Find where the given text appears and provide that cell's center as [x, y] coordinate. 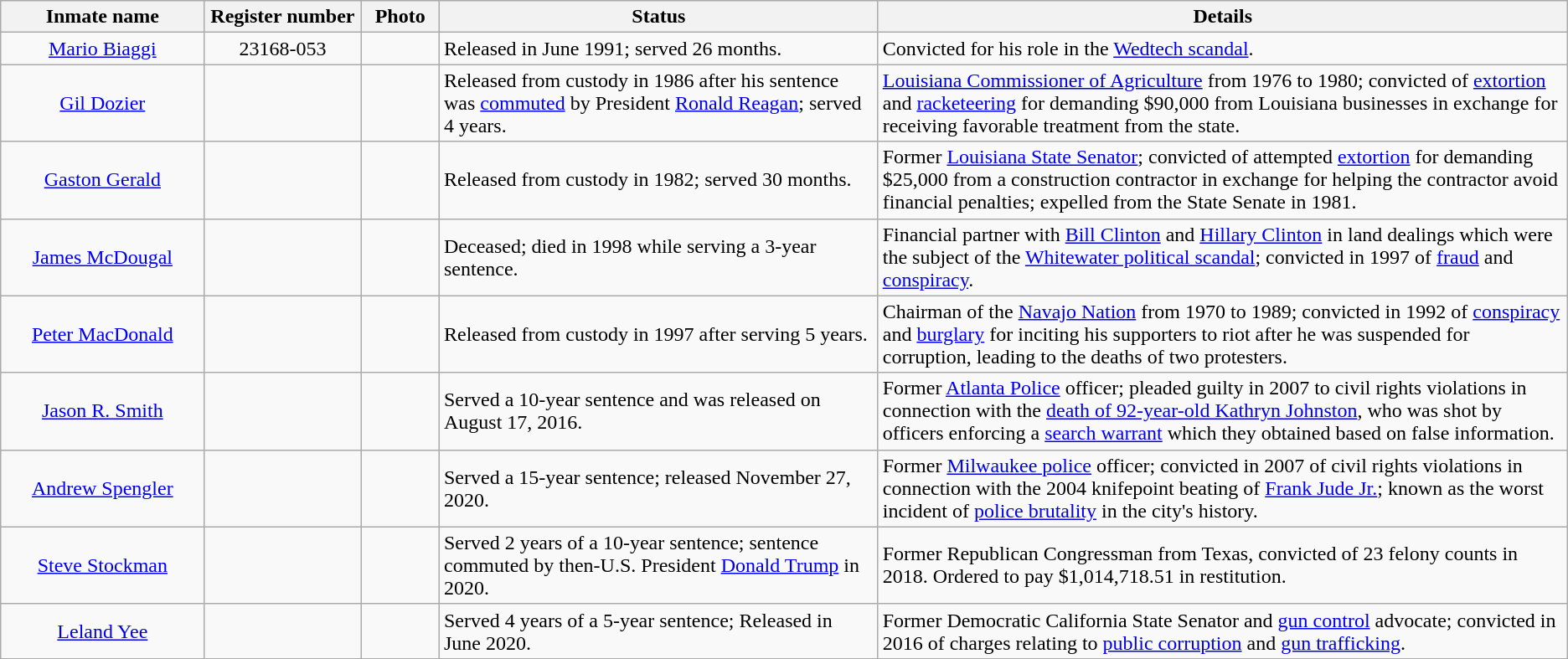
Convicted for his role in the Wedtech scandal. [1223, 49]
James McDougal [102, 257]
Served a 15-year sentence; released November 27, 2020. [658, 488]
Jason R. Smith [102, 411]
Released from custody in 1986 after his sentence was commuted by President Ronald Reagan; served 4 years. [658, 103]
Steve Stockman [102, 565]
Served 4 years of a 5-year sentence; Released in June 2020. [658, 631]
Gil Dozier [102, 103]
Status [658, 17]
Served 2 years of a 10-year sentence; sentence commuted by then-U.S. President Donald Trump in 2020. [658, 565]
Released from custody in 1997 after serving 5 years. [658, 334]
Served a 10-year sentence and was released on August 17, 2016. [658, 411]
Released from custody in 1982; served 30 months. [658, 180]
Mario Biaggi [102, 49]
Details [1223, 17]
23168-053 [283, 49]
Released in June 1991; served 26 months. [658, 49]
Former Republican Congressman from Texas, convicted of 23 felony counts in 2018. Ordered to pay $1,014,718.51 in restitution. [1223, 565]
Inmate name [102, 17]
Peter MacDonald [102, 334]
Deceased; died in 1998 while serving a 3-year sentence. [658, 257]
Leland Yee [102, 631]
Andrew Spengler [102, 488]
Former Democratic California State Senator and gun control advocate; convicted in 2016 of charges relating to public corruption and gun trafficking. [1223, 631]
Gaston Gerald [102, 180]
Register number [283, 17]
Photo [400, 17]
